For the text-containing cell, return its midpoint in (x, y) coordinate format. 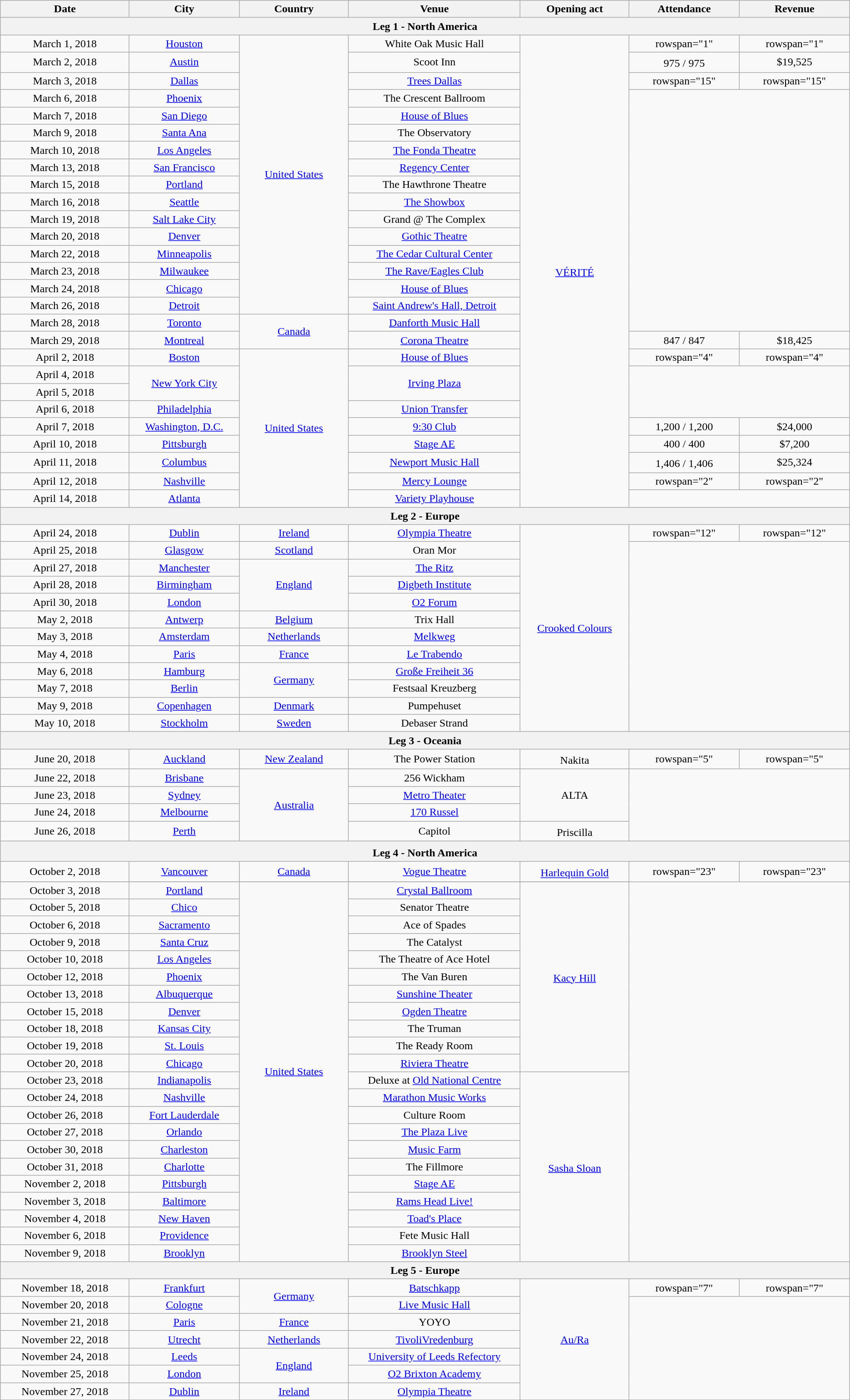
May 2, 2018 (65, 619)
Vogue Theatre (435, 871)
Newport Music Hall (435, 463)
Corona Theatre (435, 340)
Regency Center (435, 167)
November 6, 2018 (65, 1236)
YOYO (435, 1322)
Australia (294, 805)
The Hawthrone Theatre (435, 185)
White Oak Music Hall (435, 44)
Orlando (184, 1132)
City (184, 9)
New Zealand (294, 759)
Leeds (184, 1357)
Auckland (184, 759)
Salt Lake City (184, 219)
Albuquerque (184, 994)
March 19, 2018 (65, 219)
$24,000 (795, 427)
1,200 / 1,200 (684, 427)
June 23, 2018 (65, 795)
October 6, 2018 (65, 925)
Brooklyn (184, 1253)
April 12, 2018 (65, 481)
Nakita (575, 759)
November 22, 2018 (65, 1339)
Washington, D.C. (184, 427)
Melbourne (184, 812)
The Ritz (435, 568)
Oran Mor (435, 550)
The Ready Room (435, 1046)
Leg 4 - North America (425, 851)
Priscilla (575, 831)
Vancouver (184, 871)
April 27, 2018 (65, 568)
Gothic Theatre (435, 236)
Deluxe at Old National Centre (435, 1081)
November 4, 2018 (65, 1218)
Revenue (795, 9)
Trix Hall (435, 619)
Leg 2 - Europe (425, 516)
Leg 3 - Oceania (425, 740)
Fete Music Hall (435, 1236)
October 24, 2018 (65, 1098)
975 / 975 (684, 63)
April 30, 2018 (65, 602)
Country (294, 9)
March 10, 2018 (65, 150)
April 11, 2018 (65, 463)
November 2, 2018 (65, 1184)
Culture Room (435, 1115)
Leg 5 - Europe (425, 1270)
October 18, 2018 (65, 1028)
May 9, 2018 (65, 706)
October 5, 2018 (65, 908)
Birmingham (184, 585)
Columbus (184, 463)
Sacramento (184, 925)
June 26, 2018 (65, 831)
Ogden Theatre (435, 1011)
Perth (184, 831)
Austin (184, 63)
October 26, 2018 (65, 1115)
Rams Head Live! (435, 1201)
Baltimore (184, 1201)
Boston (184, 357)
March 6, 2018 (65, 98)
Sydney (184, 795)
October 30, 2018 (65, 1149)
New Haven (184, 1218)
October 27, 2018 (65, 1132)
Digbeth Institute (435, 585)
May 6, 2018 (65, 671)
March 23, 2018 (65, 271)
Indianapolis (184, 1081)
$7,200 (795, 444)
November 18, 2018 (65, 1287)
The Power Station (435, 759)
Irving Plaza (435, 383)
April 25, 2018 (65, 550)
Milwaukee (184, 271)
Denmark (294, 706)
March 3, 2018 (65, 81)
October 10, 2018 (65, 959)
Seattle (184, 202)
Music Farm (435, 1149)
Cologne (184, 1305)
April 7, 2018 (65, 427)
March 28, 2018 (65, 323)
June 22, 2018 (65, 778)
October 2, 2018 (65, 871)
Le Trabendo (435, 654)
The Van Buren (435, 977)
New York City (184, 383)
Belgium (294, 619)
Philadelphia (184, 409)
April 10, 2018 (65, 444)
Brooklyn Steel (435, 1253)
Chico (184, 908)
Brisbane (184, 778)
October 12, 2018 (65, 977)
March 15, 2018 (65, 185)
April 6, 2018 (65, 409)
The Truman (435, 1028)
November 9, 2018 (65, 1253)
April 2, 2018 (65, 357)
October 23, 2018 (65, 1081)
Houston (184, 44)
Santa Cruz (184, 942)
TivoliVredenburg (435, 1339)
Manchester (184, 568)
Berlin (184, 688)
$19,525 (795, 63)
Variety Playhouse (435, 498)
9:30 Club (435, 427)
VÉRITÉ (575, 271)
March 22, 2018 (65, 254)
Crooked Colours (575, 628)
400 / 400 (684, 444)
Toad's Place (435, 1218)
The Cedar Cultural Center (435, 254)
June 24, 2018 (65, 812)
Festsaal Kreuzberg (435, 688)
The Catalyst (435, 942)
Toronto (184, 323)
Union Transfer (435, 409)
Kansas City (184, 1028)
Utrecht (184, 1339)
Kacy Hill (575, 977)
Atlanta (184, 498)
Batschkapp (435, 1287)
March 13, 2018 (65, 167)
Fort Lauderdale (184, 1115)
Santa Ana (184, 133)
Providence (184, 1236)
Minneapolis (184, 254)
Charleston (184, 1149)
Scoot Inn (435, 63)
The Fillmore (435, 1167)
Saint Andrew's Hall, Detroit (435, 305)
October 15, 2018 (65, 1011)
Mercy Lounge (435, 481)
April 4, 2018 (65, 375)
October 19, 2018 (65, 1046)
The Plaza Live (435, 1132)
November 27, 2018 (65, 1391)
May 7, 2018 (65, 688)
Copenhagen (184, 706)
November 20, 2018 (65, 1305)
San Diego (184, 116)
170 Russel (435, 812)
Glasgow (184, 550)
The Fonda Theatre (435, 150)
Melkweg (435, 637)
April 14, 2018 (65, 498)
University of Leeds Refectory (435, 1357)
256 Wickham (435, 778)
847 / 847 (684, 340)
Amsterdam (184, 637)
Metro Theater (435, 795)
Detroit (184, 305)
The Observatory (435, 133)
Sunshine Theater (435, 994)
November 24, 2018 (65, 1357)
October 9, 2018 (65, 942)
Harlequin Gold (575, 871)
October 13, 2018 (65, 994)
The Showbox (435, 202)
Attendance (684, 9)
The Crescent Ballroom (435, 98)
April 5, 2018 (65, 392)
St. Louis (184, 1046)
Debaser Strand (435, 723)
Scotland (294, 550)
Sasha Sloan (575, 1167)
Senator Theatre (435, 908)
Danforth Music Hall (435, 323)
Leg 1 - North America (425, 26)
Grand @ The Complex (435, 219)
Date (65, 9)
October 31, 2018 (65, 1167)
Dallas (184, 81)
$18,425 (795, 340)
November 3, 2018 (65, 1201)
$25,324 (795, 463)
March 9, 2018 (65, 133)
March 1, 2018 (65, 44)
May 3, 2018 (65, 637)
April 24, 2018 (65, 533)
March 2, 2018 (65, 63)
April 28, 2018 (65, 585)
ALTA (575, 795)
Au/Ra (575, 1339)
Venue (435, 9)
June 20, 2018 (65, 759)
November 25, 2018 (65, 1374)
Marathon Music Works (435, 1098)
March 20, 2018 (65, 236)
October 3, 2018 (65, 890)
Pumpehuset (435, 706)
March 24, 2018 (65, 288)
The Theatre of Ace Hotel (435, 959)
Hamburg (184, 671)
1,406 / 1,406 (684, 463)
Riviera Theatre (435, 1063)
March 7, 2018 (65, 116)
Charlotte (184, 1167)
March 26, 2018 (65, 305)
San Francisco (184, 167)
Opening act (575, 9)
October 20, 2018 (65, 1063)
Sweden (294, 723)
Capitol (435, 831)
March 29, 2018 (65, 340)
Stockholm (184, 723)
May 4, 2018 (65, 654)
May 10, 2018 (65, 723)
March 16, 2018 (65, 202)
The Rave/Eagles Club (435, 271)
O2 Forum (435, 602)
Crystal Ballroom (435, 890)
Antwerp (184, 619)
Große Freiheit 36 (435, 671)
Montreal (184, 340)
O2 Brixton Academy (435, 1374)
Live Music Hall (435, 1305)
Ace of Spades (435, 925)
November 21, 2018 (65, 1322)
Trees Dallas (435, 81)
Frankfurt (184, 1287)
